Find where the given text appears and provide that cell's center as [X, Y] coordinate. 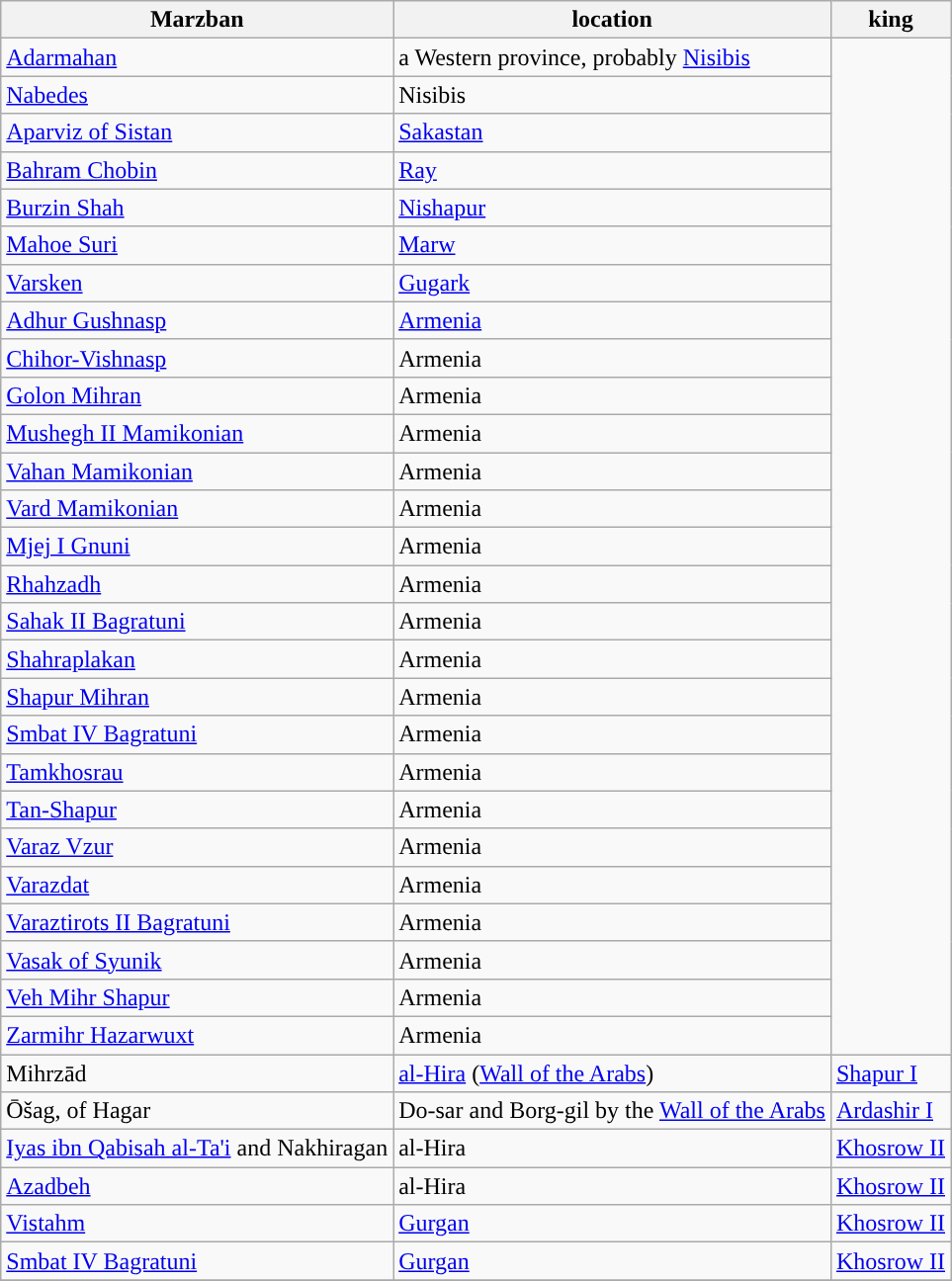
Marzban [198, 20]
Varaztirots II Bagratuni [198, 922]
Azadbeh [198, 1186]
Tan-Shapur [198, 810]
Ray [613, 170]
Varaz Vzur [198, 847]
Chihor-Vishnasp [198, 358]
Nisibis [613, 95]
Adarmahan [198, 57]
Sahak II Bagratuni [198, 622]
Veh Mihr Shapur [198, 997]
Nishapur [613, 208]
Vahan Mamikonian [198, 471]
location [613, 20]
Shapur Mihran [198, 697]
Golon Mihran [198, 395]
Mahoe Suri [198, 245]
Shahraplakan [198, 659]
Burzin Shah [198, 208]
Rhahzadh [198, 584]
Bahram Chobin [198, 170]
Vasak of Syunik [198, 960]
Vard Mamikonian [198, 509]
Sakastan [613, 132]
Ōšag, of Hagar [198, 1111]
Iyas ibn Qabisah al-Ta'i and Nakhiragan [198, 1149]
Marw [613, 245]
Varsken [198, 283]
Mihrzād [198, 1072]
Mjej I Gnuni [198, 547]
al-Hira (Wall of the Arabs) [613, 1072]
Tamkhosrau [198, 772]
Zarmihr Hazarwuxt [198, 1035]
Ardashir I [890, 1111]
Vistahm [198, 1224]
Gugark [613, 283]
Aparviz of Sistan [198, 132]
a Western province, probably Nisibis [613, 57]
Shapur I [890, 1072]
Do-sar and Borg-gil by the Wall of the Arabs [613, 1111]
Nabedes [198, 95]
Varazdat [198, 885]
king [890, 20]
Mushegh II Mamikonian [198, 433]
Adhur Gushnasp [198, 320]
